Return the (X, Y) coordinate for the center point of the cell that contains the specified text.  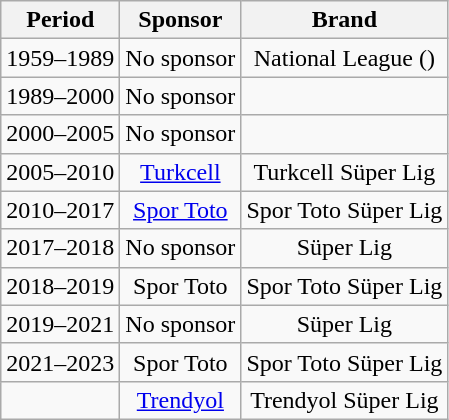
2010–2017 (60, 210)
2019–2021 (60, 324)
Turkcell (180, 172)
Period (60, 20)
2000–2005 (60, 134)
Sponsor (180, 20)
Trendyol Süper Lig (344, 400)
Brand (344, 20)
1989–2000 (60, 96)
1959–1989 (60, 58)
Turkcell Süper Lig (344, 172)
2005–2010 (60, 172)
2018–2019 (60, 286)
Trendyol (180, 400)
2017–2018 (60, 248)
National League () (344, 58)
2021–2023 (60, 362)
